Scan for the cell matching the given text and deliver its [X, Y] coordinate at center. 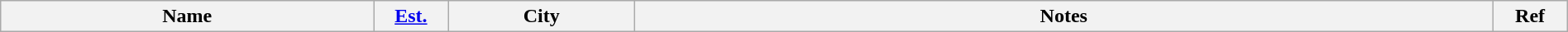
Est. [411, 16]
Ref [1530, 16]
City [542, 16]
Name [187, 16]
Notes [1064, 16]
